Capture the cell that displays the provided text and extract its [X, Y] central coordinate. 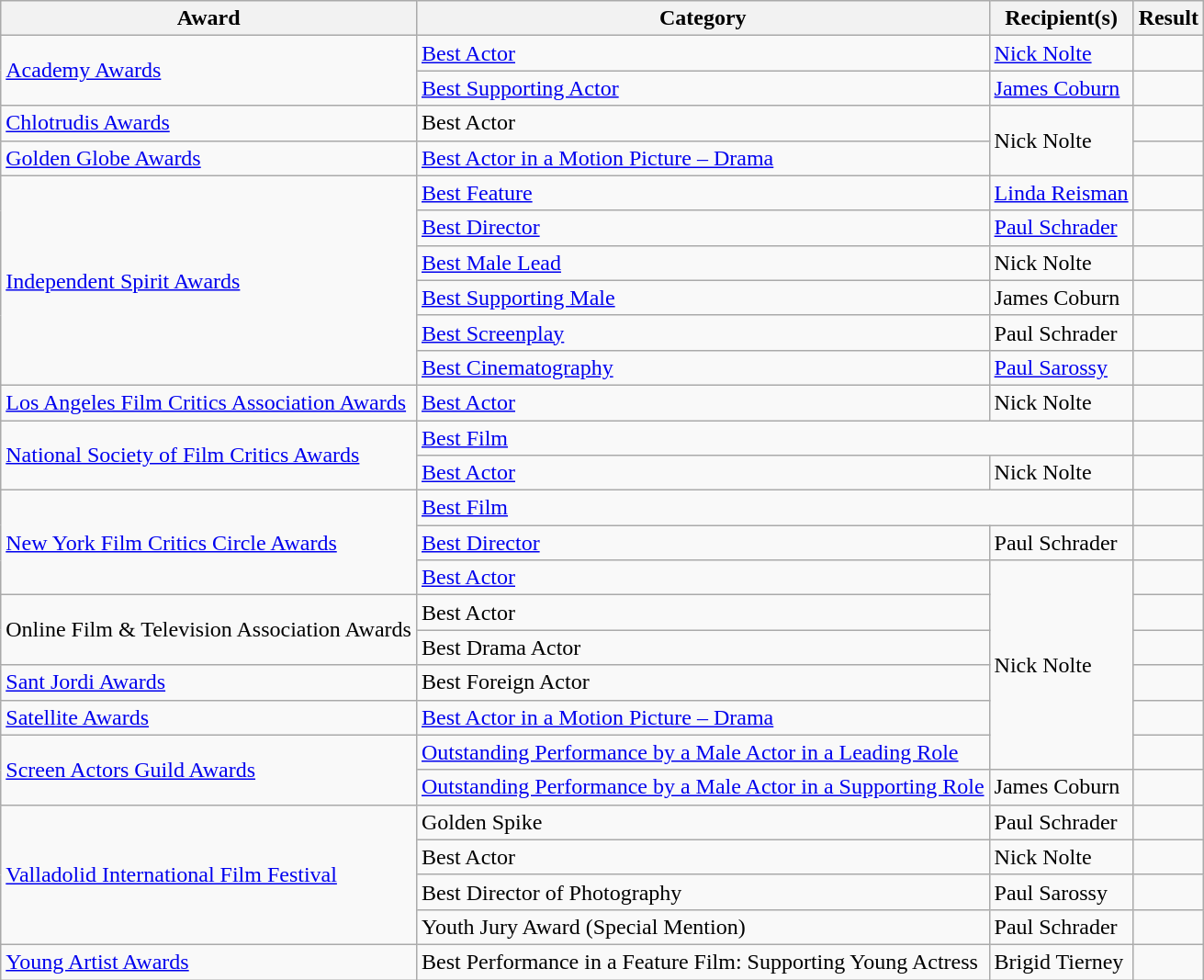
Best Drama Actor [703, 648]
Best Feature [703, 193]
Best Performance in a Feature Film: Supporting Young Actress [703, 962]
Independent Spirit Awards [209, 280]
Brigid Tierney [1062, 962]
Golden Spike [703, 822]
Recipient(s) [1062, 18]
Sant Jordi Awards [209, 682]
Best Screenplay [703, 332]
Satellite Awards [209, 717]
Result [1168, 18]
Screen Actors Guild Awards [209, 770]
Category [703, 18]
Best Supporting Actor [703, 88]
Los Angeles Film Critics Association Awards [209, 402]
Golden Globe Awards [209, 158]
Best Male Lead [703, 263]
Best Cinematography [703, 367]
Chlotrudis Awards [209, 123]
Outstanding Performance by a Male Actor in a Supporting Role [703, 787]
Valladolid International Film Festival [209, 874]
New York Film Critics Circle Awards [209, 543]
Linda Reisman [1062, 193]
Award [209, 18]
National Society of Film Critics Awards [209, 456]
Best Director of Photography [703, 892]
Online Film & Television Association Awards [209, 630]
Best Foreign Actor [703, 682]
Young Artist Awards [209, 962]
Best Supporting Male [703, 298]
Youth Jury Award (Special Mention) [703, 927]
Outstanding Performance by a Male Actor in a Leading Role [703, 752]
Academy Awards [209, 71]
